Search for the cell housing the specified text and yield its (x, y) center coordinate. 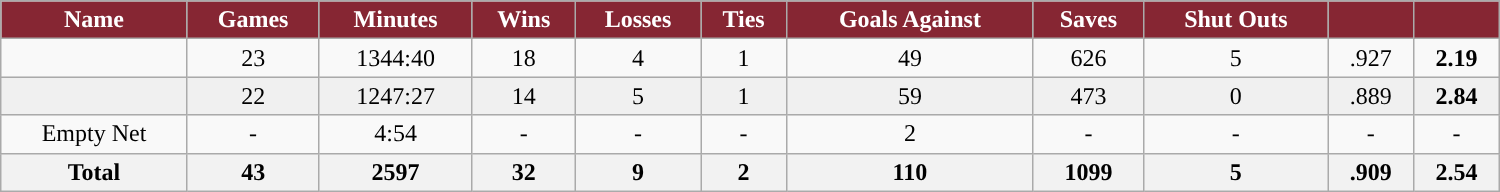
Games (253, 20)
626 (1088, 58)
Losses (638, 20)
Wins (524, 20)
18 (524, 58)
.909 (1371, 172)
59 (910, 96)
.927 (1371, 58)
23 (253, 58)
1344:40 (396, 58)
22 (253, 96)
2597 (396, 172)
4:54 (396, 134)
1247:27 (396, 96)
Shut Outs (1236, 20)
0 (1236, 96)
Minutes (396, 20)
9 (638, 172)
110 (910, 172)
Name (94, 20)
Ties (744, 20)
4 (638, 58)
2.19 (1457, 58)
1099 (1088, 172)
Total (94, 172)
473 (1088, 96)
Saves (1088, 20)
Empty Net (94, 134)
.889 (1371, 96)
2.54 (1457, 172)
49 (910, 58)
14 (524, 96)
Goals Against (910, 20)
2.84 (1457, 96)
43 (253, 172)
32 (524, 172)
